For the text-containing cell, return its midpoint in (x, y) coordinate format. 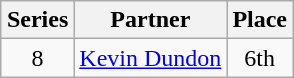
Place (260, 20)
Series (37, 20)
Partner (150, 20)
8 (37, 58)
Kevin Dundon (150, 58)
6th (260, 58)
